Output the [x, y] coordinate of the center of the cell containing the given text.  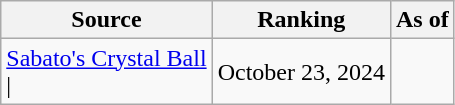
Source [106, 20]
As of [422, 20]
Ranking [301, 20]
October 23, 2024 [301, 72]
Sabato's Crystal Ball| [106, 72]
